Identify which cell holds the provided text, then report its [X, Y] central coordinate. 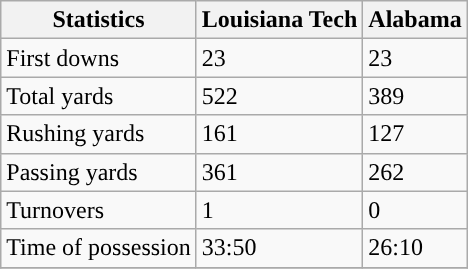
161 [279, 134]
389 [415, 96]
1 [279, 210]
0 [415, 210]
361 [279, 172]
127 [415, 134]
Time of possession [99, 248]
Statistics [99, 20]
Rushing yards [99, 134]
Total yards [99, 96]
Passing yards [99, 172]
First downs [99, 58]
33:50 [279, 248]
Alabama [415, 20]
Louisiana Tech [279, 20]
26:10 [415, 248]
262 [415, 172]
Turnovers [99, 210]
522 [279, 96]
